Identify which cell holds the provided text, then report its (x, y) central coordinate. 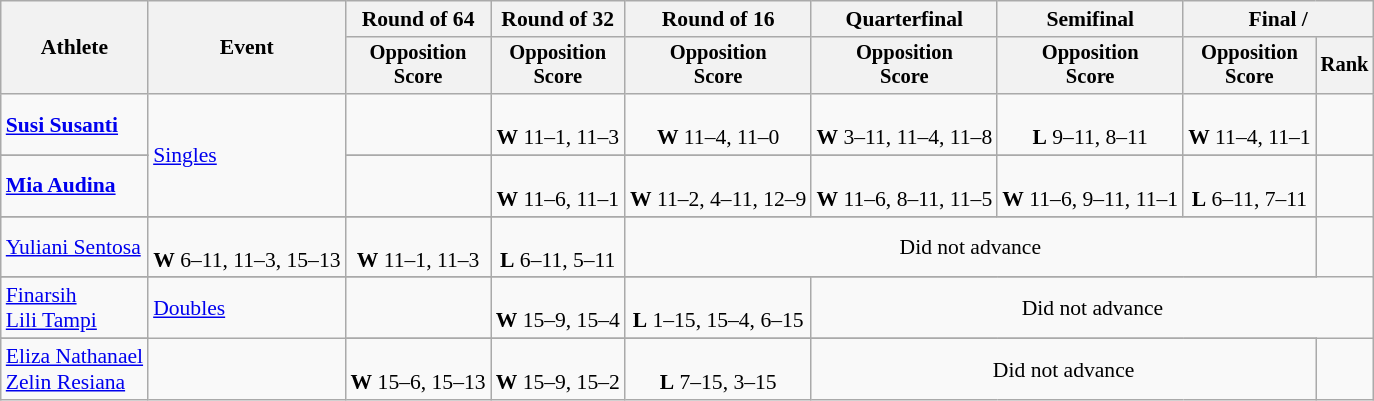
W 15–9, 15–4 (558, 308)
W 11–6, 9–11, 11–1 (1090, 186)
L 6–11, 5–11 (558, 248)
L 7–15, 3–15 (718, 370)
L 1–15, 15–4, 6–15 (718, 308)
Round of 64 (418, 19)
Susi Susanti (74, 124)
Event (246, 48)
W 11–4, 11–1 (1250, 124)
Singles (246, 155)
W 15–9, 15–2 (558, 370)
W 11–2, 4–11, 12–9 (718, 186)
W 6–11, 11–3, 15–13 (246, 248)
Rank (1345, 66)
Semifinal (1090, 19)
L 9–11, 8–11 (1090, 124)
Eliza Nathanael Zelin Resiana (74, 370)
W 15–6, 15–13 (418, 370)
W 11–6, 11–1 (558, 186)
Quarterfinal (904, 19)
Final / (1278, 19)
Finarsih Lili Tampi (74, 308)
Round of 32 (558, 19)
W 11–6, 8–11, 11–5 (904, 186)
Yuliani Sentosa (74, 248)
Athlete (74, 48)
W 3–11, 11–4, 11–8 (904, 124)
L 6–11, 7–11 (1250, 186)
W 11–4, 11–0 (718, 124)
Round of 16 (718, 19)
Mia Audina (74, 186)
Doubles (246, 308)
